Output the [x, y] coordinate of the center of the cell containing the given text.  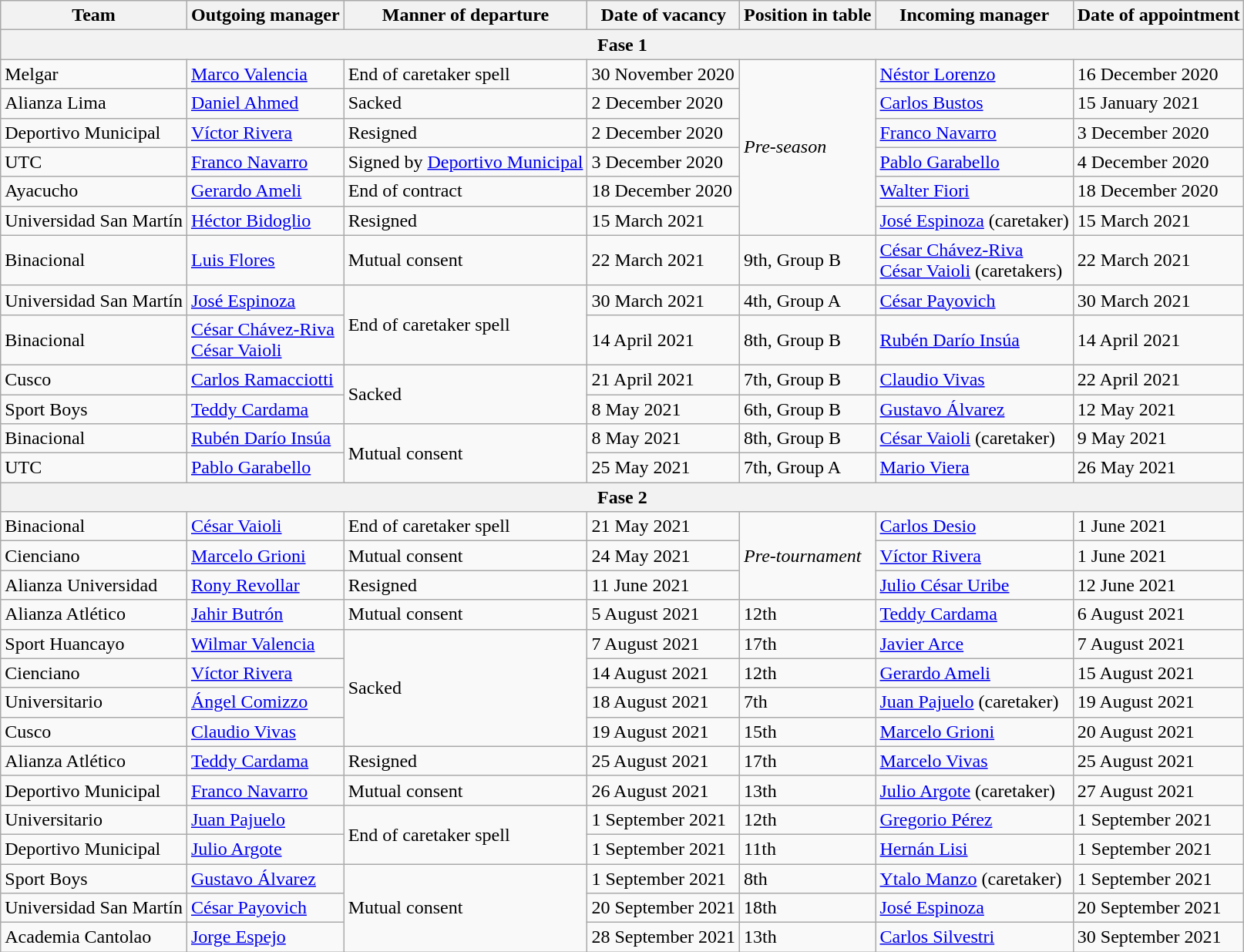
Hernán Lisi [974, 849]
22 April 2021 [1158, 379]
21 April 2021 [664, 379]
5 August 2021 [664, 614]
Rony Revollar [265, 585]
Carlos Bustos [974, 103]
Carlos Desio [974, 526]
7th [808, 702]
Juan Pajuelo [265, 819]
8th [808, 878]
11 June 2021 [664, 585]
Ayacucho [94, 191]
Team [94, 15]
24 May 2021 [664, 556]
6 August 2021 [1158, 614]
Julio Argote [265, 849]
15 August 2021 [1158, 673]
18 August 2021 [664, 702]
Néstor Lorenzo [974, 74]
Marcelo Vivas [974, 761]
15th [808, 732]
Manner of departure [466, 15]
Outgoing manager [265, 15]
7th, Group B [808, 379]
Marco Valencia [265, 74]
Walter Fiori [974, 191]
12 June 2021 [1158, 585]
Jorge Espejo [265, 937]
Sport Huancayo [94, 644]
César Chávez-Riva César Vaioli (caretakers) [974, 261]
Julio Argote (caretaker) [974, 790]
9 May 2021 [1158, 439]
Fase 2 [623, 497]
Javier Arce [974, 644]
Ángel Comizzo [265, 702]
21 May 2021 [664, 526]
Alianza Universidad [94, 585]
Pre-season [808, 147]
Juan Pajuelo (caretaker) [974, 702]
Wilmar Valencia [265, 644]
25 May 2021 [664, 468]
Date of appointment [1158, 15]
Luis Flores [265, 261]
6th, Group B [808, 409]
30 September 2021 [1158, 937]
26 May 2021 [1158, 468]
César Vaioli [265, 526]
4 December 2020 [1158, 162]
9th, Group B [808, 261]
José Espinoza (caretaker) [974, 220]
Jahir Butrón [265, 614]
11th [808, 849]
Position in table [808, 15]
Alianza Lima [94, 103]
Carlos Ramacciotti [265, 379]
Academia Cantolao [94, 937]
Julio César Uribe [974, 585]
20 August 2021 [1158, 732]
Mario Viera [974, 468]
César Chávez-Riva César Vaioli [265, 339]
César Vaioli (caretaker) [974, 439]
7th, Group A [808, 468]
26 August 2021 [664, 790]
Pre-tournament [808, 556]
27 August 2021 [1158, 790]
Signed by Deportivo Municipal [466, 162]
15 January 2021 [1158, 103]
End of contract [466, 191]
Gregorio Pérez [974, 819]
Fase 1 [623, 45]
Incoming manager [974, 15]
Carlos Silvestri [974, 937]
28 September 2021 [664, 937]
18th [808, 908]
Date of vacancy [664, 15]
Melgar [94, 74]
Héctor Bidoglio [265, 220]
14 August 2021 [664, 673]
Ytalo Manzo (caretaker) [974, 878]
4th, Group A [808, 300]
Daniel Ahmed [265, 103]
30 November 2020 [664, 74]
12 May 2021 [1158, 409]
16 December 2020 [1158, 74]
